Extract the (X, Y) coordinate from the center of the cell holding the provided text.  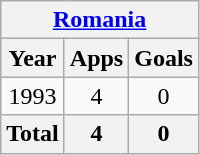
Year (33, 58)
Total (33, 134)
Romania (100, 20)
Goals (164, 58)
1993 (33, 96)
Apps (96, 58)
